Return [X, Y] of the center of cell containing provided text 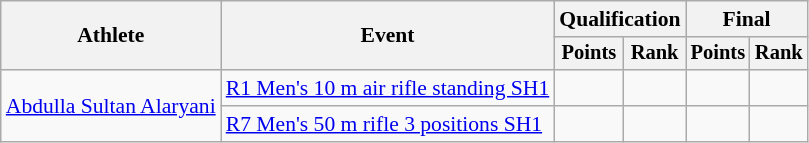
R1 Men's 10 m air rifle standing SH1 [388, 88]
Qualification [620, 19]
Event [388, 36]
Final [747, 19]
Abdulla Sultan Alaryani [111, 106]
Athlete [111, 36]
R7 Men's 50 m rifle 3 positions SH1 [388, 124]
